Locate the cell with the specified text and output its (x, y) center coordinate. 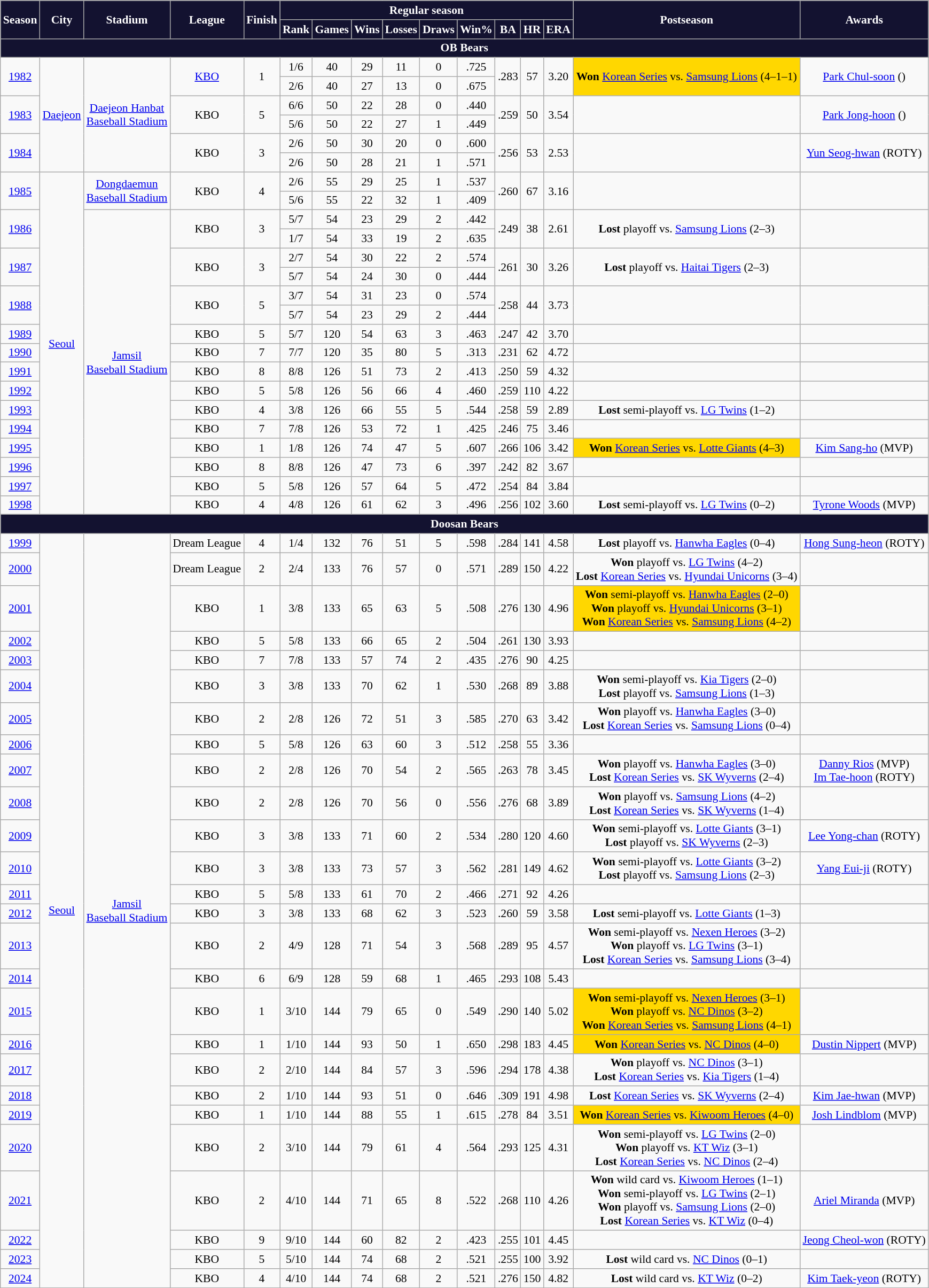
Lost wild card vs. NC Dinos (0–1) (686, 1259)
Kim Taek-yeon (ROTY) (864, 1278)
2005 (20, 718)
Daejeon (61, 115)
3.54 (558, 114)
2017 (20, 1070)
2.53 (558, 153)
4.32 (558, 372)
3.36 (558, 745)
Lost playoff vs. Samsung Lions (2–3) (686, 229)
149 (532, 869)
Park Jong-hoon () (864, 114)
5.02 (558, 1011)
Won semi-playoff vs. Kia Tigers (2–0) Lost playoff vs. Samsung Lions (1–3) (686, 686)
Finish (262, 19)
3.45 (558, 771)
3.26 (558, 267)
2012 (20, 913)
80 (401, 353)
67 (532, 191)
4.98 (558, 1096)
2003 (20, 661)
Won Korean Series vs. NC Dinos (4–0) (686, 1044)
Lost Korean Series vs. SK Wyverns (2–4) (686, 1096)
2024 (20, 1278)
Won semi-playoff vs. Hanwha Eagles (2–0) Won playoff vs. Hyundai Unicorns (3–1) Won Korean Series vs. Samsung Lions (4–2) (686, 608)
Lost wild card vs. KT Wiz (0–2) (686, 1278)
Draws (439, 29)
Won semi-playoff vs. Lotte Giants (3–2) Lost playoff vs. Samsung Lions (2–3) (686, 869)
1/7 (296, 239)
Danny Rios (MVP) Im Tae-hoon (ROTY) (864, 771)
Jeong Cheol-won (ROTY) (864, 1240)
.250 (508, 372)
2002 (20, 641)
3.70 (558, 334)
1993 (20, 410)
ERA (558, 29)
2/4 (296, 569)
2006 (20, 745)
Josh Lindblom (MVP) (864, 1115)
3.60 (558, 505)
4/9 (296, 946)
Wins (367, 29)
101 (532, 1240)
4.72 (558, 353)
1987 (20, 267)
.725 (477, 67)
1992 (20, 391)
25 (401, 182)
Kim Jae-hwan (MVP) (864, 1096)
.298 (508, 1044)
.568 (477, 946)
32 (401, 200)
.598 (477, 544)
Losses (401, 29)
3.51 (558, 1115)
1985 (20, 191)
Lost playoff vs. Hanwha Eagles (0–4) (686, 544)
3.58 (558, 913)
Won Korean Series vs. Samsung Lions (4–1–1) (686, 77)
11 (401, 67)
.242 (508, 467)
6/6 (296, 105)
3.20 (558, 77)
1/8 (296, 448)
City (61, 19)
88 (367, 1115)
.607 (477, 448)
140 (532, 1011)
2018 (20, 1096)
.463 (477, 334)
.283 (508, 77)
2/10 (296, 1070)
.449 (477, 125)
.313 (477, 353)
1/4 (296, 544)
Games (332, 29)
.530 (477, 686)
1999 (20, 544)
64 (401, 486)
.565 (477, 771)
1990 (20, 353)
Won semi-playoff vs. Nexen Heroes (3–1) Won playoff vs. NC Dinos (3–2) Won Korean Series vs. Samsung Lions (4–1) (686, 1011)
.280 (508, 836)
6/9 (296, 979)
.556 (477, 803)
.425 (477, 429)
5/10 (296, 1259)
.247 (508, 334)
4.62 (558, 869)
89 (532, 686)
9 (262, 1240)
4.25 (558, 661)
3.67 (558, 467)
183 (532, 1044)
.537 (477, 182)
3.16 (558, 191)
2022 (20, 1240)
2020 (20, 1148)
3.89 (558, 803)
.413 (477, 372)
.523 (477, 913)
Awards (864, 19)
.534 (477, 836)
.281 (508, 869)
35 (367, 353)
100 (532, 1259)
3.93 (558, 641)
.472 (477, 486)
.278 (508, 1115)
3.88 (558, 686)
19 (401, 239)
3.84 (558, 486)
.508 (477, 608)
Win% (477, 29)
.409 (477, 200)
Won playoff vs. Hanwha Eagles (3–0) Lost Korean Series vs. SK Wyverns (2–4) (686, 771)
DongdaemunBaseball Stadium (127, 191)
31 (367, 296)
191 (532, 1096)
Won Korean Series vs. Kiwoom Heroes (4–0) (686, 1115)
.270 (508, 718)
Doosan Bears (465, 524)
.442 (477, 220)
Won playoff vs. Samsung Lions (4–2) Lost Korean Series vs. SK Wyverns (1–4) (686, 803)
1982 (20, 77)
2010 (20, 869)
.249 (508, 229)
Park Chul-soon () (864, 77)
.646 (477, 1096)
Ariel Miranda (MVP) (864, 1200)
75 (532, 429)
2000 (20, 569)
4.60 (558, 836)
1991 (20, 372)
League (207, 19)
2001 (20, 608)
4/8 (296, 505)
.440 (477, 105)
7/7 (296, 353)
.466 (477, 895)
1/6 (296, 67)
.512 (477, 745)
.263 (508, 771)
1989 (20, 334)
.294 (508, 1070)
Rank (296, 29)
2/7 (296, 258)
90 (532, 661)
2019 (20, 1115)
Kim Sang-ho (MVP) (864, 448)
.585 (477, 718)
4.38 (558, 1070)
4.31 (558, 1148)
.544 (477, 410)
1998 (20, 505)
78 (532, 771)
Dustin Nippert (MVP) (864, 1044)
1996 (20, 467)
2014 (20, 979)
Won playoff vs. LG Twins (4–2) Lost Korean Series vs. Hyundai Unicorns (3–4) (686, 569)
.435 (477, 661)
2.61 (558, 229)
.465 (477, 979)
Lost playoff vs. Haitai Tigers (2–3) (686, 267)
141 (532, 544)
.397 (477, 467)
2013 (20, 946)
2009 (20, 836)
.600 (477, 144)
3.46 (558, 429)
.496 (477, 505)
Won wild card vs. Kiwoom Heroes (1–1)Won semi-playoff vs. LG Twins (2–1) Won playoff vs. Samsung Lions (2–0) Lost Korean Series vs. KT Wiz (0–4) (686, 1200)
3/7 (296, 296)
95 (532, 946)
.504 (477, 641)
102 (532, 505)
Won semi-playoff vs. Nexen Heroes (3–2) Won playoff vs. LG Twins (3–1) Lost Korean Series vs. Samsung Lions (3–4) (686, 946)
HR (532, 29)
2.89 (558, 410)
106 (532, 448)
2008 (20, 803)
.284 (508, 544)
125 (532, 1148)
Won semi-playoff vs. LG Twins (2–0) Won playoff vs. KT Wiz (3–1) Lost Korean Series vs. NC Dinos (2–4) (686, 1148)
1984 (20, 153)
Lost semi-playoff vs. Lotte Giants (1–3) (686, 913)
132 (332, 544)
20 (401, 144)
4.58 (558, 544)
44 (532, 306)
Postseason (686, 19)
.254 (508, 486)
1995 (20, 448)
.231 (508, 353)
5.43 (558, 979)
2004 (20, 686)
Regular season (426, 10)
.290 (508, 1011)
.635 (477, 239)
Season (20, 19)
2015 (20, 1011)
.564 (477, 1148)
2023 (20, 1259)
Won playoff vs. NC Dinos (3–1) Lost Korean Series vs. Kia Tigers (1–4) (686, 1070)
BA (508, 29)
1994 (20, 429)
1983 (20, 114)
24 (367, 277)
Won playoff vs. Hanwha Eagles (3–0) Lost Korean Series vs. Samsung Lions (0–4) (686, 718)
.596 (477, 1070)
2011 (20, 895)
Hong Sung-heon (ROTY) (864, 544)
3.92 (558, 1259)
.271 (508, 895)
.650 (477, 1044)
.675 (477, 87)
Tyrone Woods (MVP) (864, 505)
1997 (20, 486)
33 (367, 239)
.246 (508, 429)
4.82 (558, 1278)
4.57 (558, 946)
1986 (20, 229)
1988 (20, 306)
Stadium (127, 19)
.615 (477, 1115)
Won Korean Series vs. Lotte Giants (4–3) (686, 448)
Yang Eui-ji (ROTY) (864, 869)
Yun Seog-hwan (ROTY) (864, 153)
.266 (508, 448)
9/10 (296, 1240)
.522 (477, 1200)
Lost semi-playoff vs. LG Twins (0–2) (686, 505)
Won semi-playoff vs. Lotte Giants (3–1) Lost playoff vs. SK Wyverns (2–3) (686, 836)
Daejeon HanbatBaseball Stadium (127, 115)
108 (532, 979)
2007 (20, 771)
13 (401, 87)
38 (532, 229)
.423 (477, 1240)
.460 (477, 391)
178 (532, 1070)
OB Bears (465, 48)
2021 (20, 1200)
21 (401, 162)
42 (532, 334)
Lost semi-playoff vs. LG Twins (1–2) (686, 410)
92 (532, 895)
2016 (20, 1044)
.309 (508, 1096)
3.73 (558, 306)
4.96 (558, 608)
Lee Yong-chan (ROTY) (864, 836)
.549 (477, 1011)
.562 (477, 869)
